Extract the (X, Y) coordinate from the center of the cell holding the provided text.  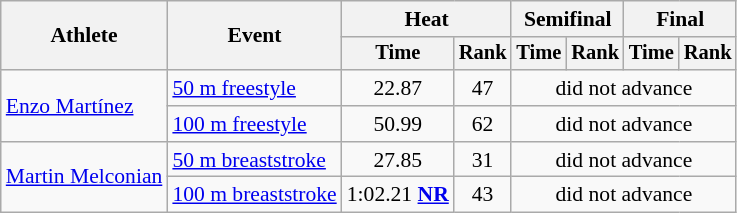
Athlete (84, 36)
Event (254, 36)
Enzo Martínez (84, 106)
43 (483, 195)
50.99 (398, 124)
62 (483, 124)
50 m freestyle (254, 88)
Heat (427, 19)
50 m breaststroke (254, 160)
47 (483, 88)
1:02.21 NR (398, 195)
Martin Melconian (84, 178)
100 m freestyle (254, 124)
22.87 (398, 88)
27.85 (398, 160)
Semifinal (567, 19)
Final (680, 19)
100 m breaststroke (254, 195)
31 (483, 160)
